Determine the [X, Y] coordinate at the center of the cell enclosing the given text.  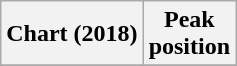
Peak position [189, 34]
Chart (2018) [72, 34]
